Output the (X, Y) coordinate of the center of the cell containing the given text.  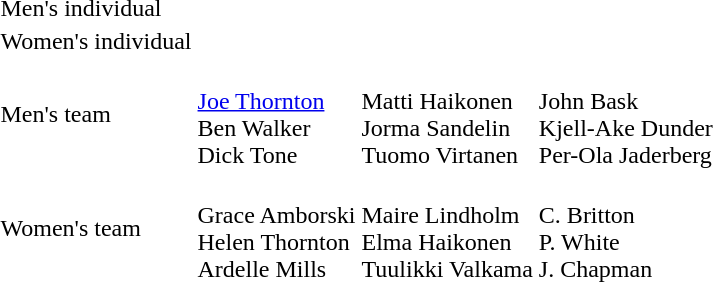
Joe Thornton Ben Walker Dick Tone (276, 114)
Matti Haikonen Jorma Sandelin Tuomo Virtanen (447, 114)
